Detect which cell encompasses the target text, then output its (x, y) center coordinate. 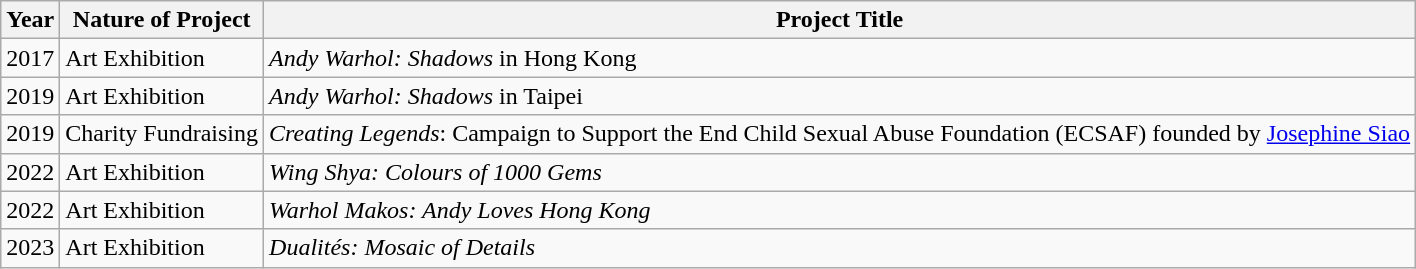
Andy Warhol: Shadows in Hong Kong (840, 58)
2023 (30, 248)
Andy Warhol: Shadows in Taipei (840, 96)
Year (30, 20)
Project Title (840, 20)
2017 (30, 58)
Creating Legends: Campaign to Support the End Child Sexual Abuse Foundation (ECSAF) founded by Josephine Siao (840, 134)
Warhol Makos: Andy Loves Hong Kong (840, 210)
Wing Shya: Colours of 1000 Gems (840, 172)
Charity Fundraising (162, 134)
Dualités: Mosaic of Details (840, 248)
Nature of Project (162, 20)
